Detect which cell encompasses the target text, then output its [X, Y] center coordinate. 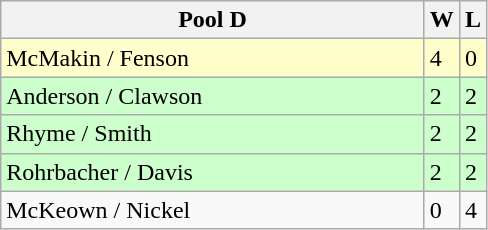
Rohrbacher / Davis [213, 172]
Pool D [213, 20]
L [472, 20]
Anderson / Clawson [213, 96]
Rhyme / Smith [213, 134]
McKeown / Nickel [213, 210]
W [442, 20]
McMakin / Fenson [213, 58]
